Locate the cell with the specified text and output its (X, Y) center coordinate. 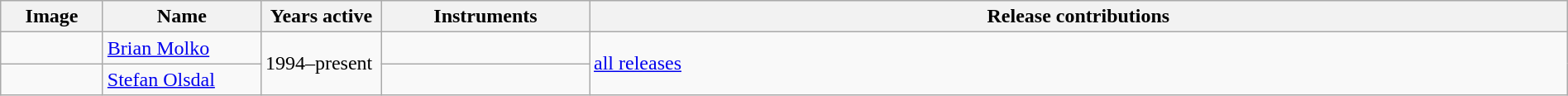
Years active (321, 17)
Name (182, 17)
all releases (1078, 64)
Image (52, 17)
Instruments (485, 17)
Release contributions (1078, 17)
1994–present (321, 64)
Stefan Olsdal (182, 79)
Brian Molko (182, 48)
